Search for the cell housing the specified text and yield its [X, Y] center coordinate. 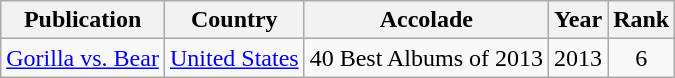
40 Best Albums of 2013 [426, 58]
Year [578, 20]
Publication [83, 20]
6 [642, 58]
Country [234, 20]
Gorilla vs. Bear [83, 58]
Rank [642, 20]
Accolade [426, 20]
2013 [578, 58]
United States [234, 58]
